For the text-containing cell, return its midpoint in [X, Y] coordinate format. 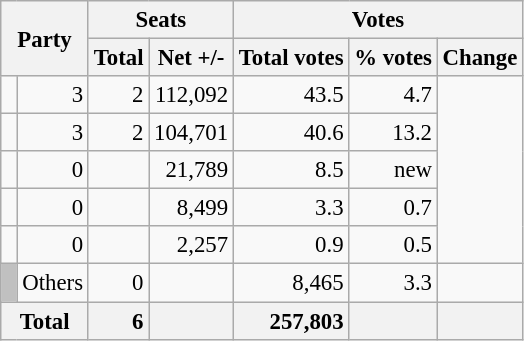
Net +/- [192, 58]
112,092 [192, 95]
0.7 [393, 208]
Party [45, 38]
8,465 [290, 283]
Total votes [290, 58]
104,701 [192, 133]
Others [52, 283]
% votes [393, 58]
8.5 [290, 170]
Votes [378, 20]
Change [480, 58]
0.9 [290, 245]
257,803 [290, 321]
0.5 [393, 245]
21,789 [192, 170]
4.7 [393, 95]
8,499 [192, 208]
new [393, 170]
Seats [160, 20]
43.5 [290, 95]
6 [118, 321]
13.2 [393, 133]
2,257 [192, 245]
40.6 [290, 133]
